Output the (X, Y) coordinate of the center of the cell containing the given text.  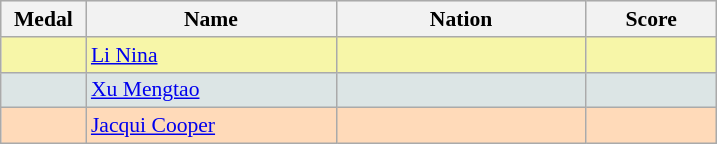
Li Nina (211, 55)
Jacqui Cooper (211, 126)
Medal (44, 19)
Nation (461, 19)
Score (651, 19)
Xu Mengtao (211, 90)
Name (211, 19)
